Locate the cell with the specified text and output its (X, Y) center coordinate. 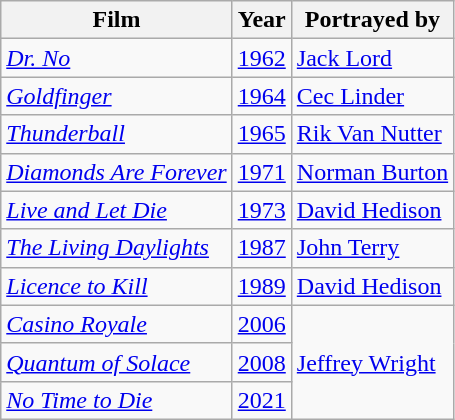
Cec Linder (372, 96)
Jeffrey Wright (372, 362)
1971 (262, 172)
1964 (262, 96)
1987 (262, 248)
Thunderball (116, 134)
Diamonds Are Forever (116, 172)
John Terry (372, 248)
1965 (262, 134)
Year (262, 20)
Casino Royale (116, 324)
Goldfinger (116, 96)
1989 (262, 286)
Licence to Kill (116, 286)
Quantum of Solace (116, 362)
2008 (262, 362)
Norman Burton (372, 172)
No Time to Die (116, 400)
Rik Van Nutter (372, 134)
The Living Daylights (116, 248)
Jack Lord (372, 58)
1962 (262, 58)
Portrayed by (372, 20)
1973 (262, 210)
Film (116, 20)
Live and Let Die (116, 210)
2021 (262, 400)
2006 (262, 324)
Dr. No (116, 58)
